Provide the [x, y] coordinate of the cell's center where the given text is located.  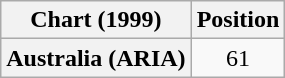
61 [238, 58]
Position [238, 20]
Australia (ARIA) [96, 58]
Chart (1999) [96, 20]
